Search for the cell housing the specified text and yield its (x, y) center coordinate. 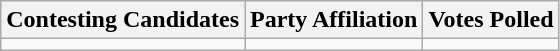
Votes Polled (491, 20)
Party Affiliation (334, 20)
Contesting Candidates (123, 20)
